Return the (x, y) coordinate for the center point of the cell that contains the specified text.  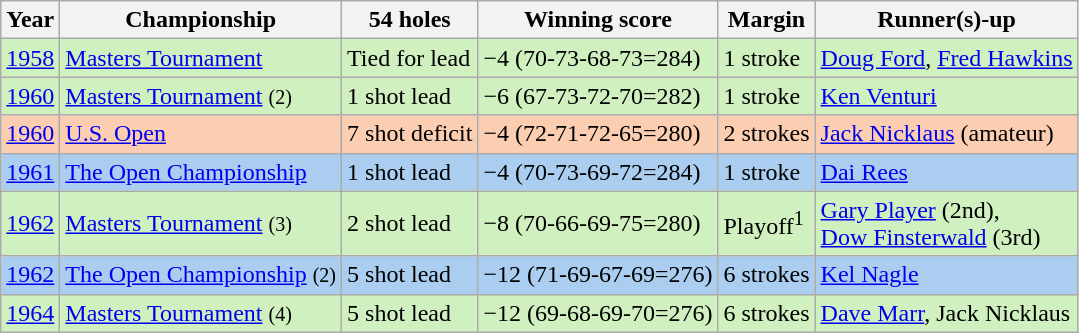
1958 (30, 58)
2 shot lead (410, 224)
Playoff1 (766, 224)
The Open Championship (2) (201, 275)
Gary Player (2nd), Dow Finsterwald (3rd) (946, 224)
The Open Championship (201, 172)
Ken Venturi (946, 96)
Masters Tournament (201, 58)
Masters Tournament (3) (201, 224)
7 shot deficit (410, 134)
Winning score (598, 20)
−4 (70-73-68-73=284) (598, 58)
Masters Tournament (2) (201, 96)
Dave Marr, Jack Nicklaus (946, 313)
U.S. Open (201, 134)
Masters Tournament (4) (201, 313)
Kel Nagle (946, 275)
2 strokes (766, 134)
Jack Nicklaus (amateur) (946, 134)
−4 (70-73-69-72=284) (598, 172)
54 holes (410, 20)
Year (30, 20)
Dai Rees (946, 172)
Tied for lead (410, 58)
−12 (71-69-67-69=276) (598, 275)
1961 (30, 172)
Doug Ford, Fred Hawkins (946, 58)
−6 (67-73-72-70=282) (598, 96)
Championship (201, 20)
Margin (766, 20)
−4 (72-71-72-65=280) (598, 134)
−12 (69-68-69-70=276) (598, 313)
Runner(s)-up (946, 20)
1964 (30, 313)
−8 (70-66-69-75=280) (598, 224)
